Locate the cell with the specified text and output its [X, Y] center coordinate. 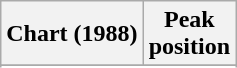
Peakposition [189, 34]
Chart (1988) [72, 34]
